Pinpoint the cell where the given text exists, returning its (X, Y) midpoint coordinate. 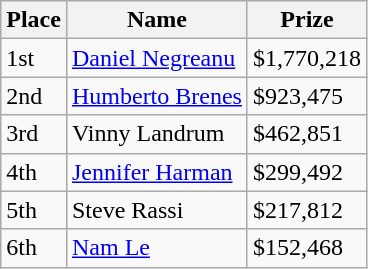
$1,770,218 (306, 58)
1st (34, 58)
$152,468 (306, 248)
$217,812 (306, 210)
Jennifer Harman (156, 172)
Nam Le (156, 248)
5th (34, 210)
6th (34, 248)
Daniel Negreanu (156, 58)
Steve Rassi (156, 210)
$299,492 (306, 172)
4th (34, 172)
3rd (34, 134)
2nd (34, 96)
Place (34, 20)
Name (156, 20)
Humberto Brenes (156, 96)
Vinny Landrum (156, 134)
$923,475 (306, 96)
$462,851 (306, 134)
Prize (306, 20)
